Detect which cell encompasses the target text, then output its (x, y) center coordinate. 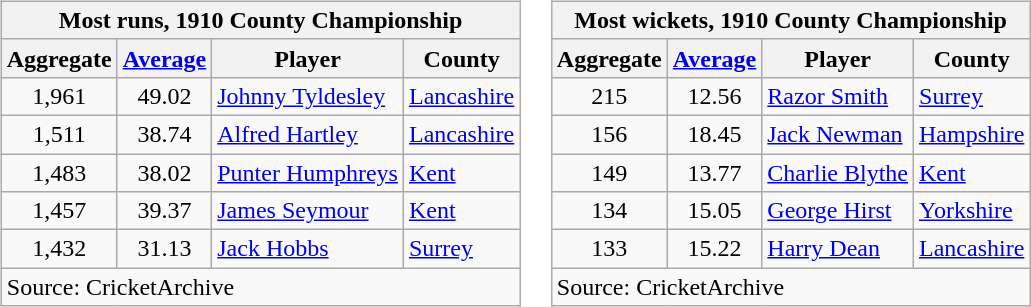
Charlie Blythe (838, 173)
1,511 (59, 134)
Jack Hobbs (308, 249)
George Hirst (838, 211)
134 (609, 211)
13.77 (714, 173)
15.05 (714, 211)
Hampshire (972, 134)
15.22 (714, 249)
1,457 (59, 211)
215 (609, 96)
149 (609, 173)
1,961 (59, 96)
39.37 (164, 211)
Johnny Tyldesley (308, 96)
18.45 (714, 134)
Most runs, 1910 County Championship (260, 20)
Most wickets, 1910 County Championship (790, 20)
Punter Humphreys (308, 173)
38.02 (164, 173)
1,483 (59, 173)
Razor Smith (838, 96)
12.56 (714, 96)
Jack Newman (838, 134)
49.02 (164, 96)
156 (609, 134)
38.74 (164, 134)
133 (609, 249)
Yorkshire (972, 211)
1,432 (59, 249)
Alfred Hartley (308, 134)
James Seymour (308, 211)
Harry Dean (838, 249)
31.13 (164, 249)
